Find where the given text appears and provide that cell's center as (x, y) coordinate. 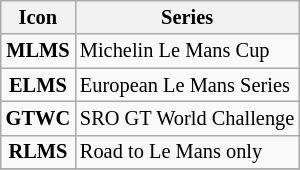
RLMS (38, 152)
European Le Mans Series (187, 85)
Icon (38, 17)
MLMS (38, 51)
Series (187, 17)
Road to Le Mans only (187, 152)
ELMS (38, 85)
Michelin Le Mans Cup (187, 51)
SRO GT World Challenge (187, 118)
GTWC (38, 118)
